Provide the (X, Y) coordinate of the cell's center where the given text is located.  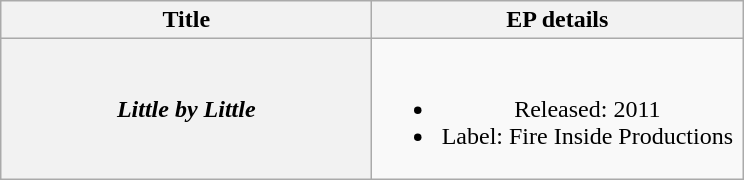
EP details (558, 20)
Title (186, 20)
Little by Little (186, 109)
Released: 2011Label: Fire Inside Productions (558, 109)
